Locate the cell with the specified text and output its (X, Y) center coordinate. 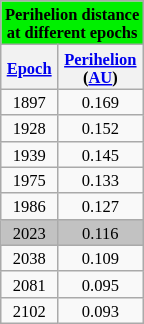
1928 (30, 128)
0.109 (100, 258)
2102 (30, 310)
1975 (30, 180)
2081 (30, 284)
2023 (30, 232)
Perihelion(AU) (100, 67)
0.093 (100, 310)
1986 (30, 206)
1939 (30, 154)
Perihelion distanceat different epochs (72, 23)
2038 (30, 258)
0.169 (100, 102)
Epoch (30, 67)
0.133 (100, 180)
0.116 (100, 232)
1897 (30, 102)
0.152 (100, 128)
0.095 (100, 284)
0.145 (100, 154)
0.127 (100, 206)
